Capture the cell that displays the provided text and extract its [x, y] central coordinate. 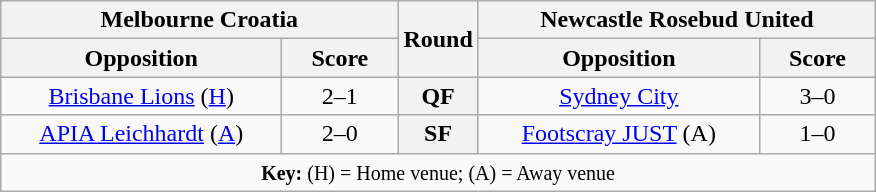
Sydney City [618, 96]
Footscray JUST (A) [618, 134]
SF [438, 134]
Melbourne Croatia [200, 20]
QF [438, 96]
Key: (H) = Home venue; (A) = Away venue [438, 172]
1–0 [817, 134]
Brisbane Lions (H) [142, 96]
2–0 [340, 134]
Round [438, 39]
2–1 [340, 96]
3–0 [817, 96]
APIA Leichhardt (A) [142, 134]
Newcastle Rosebud United [676, 20]
